Pinpoint the cell where the given text exists, returning its [x, y] midpoint coordinate. 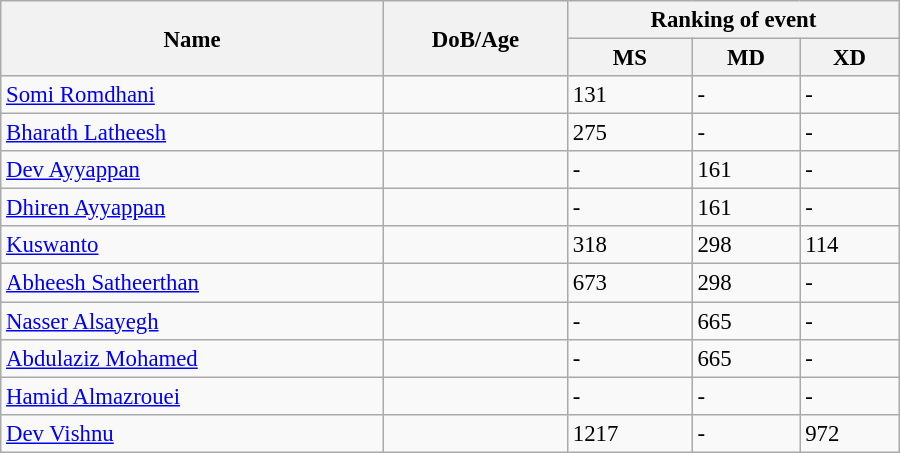
MD [746, 58]
972 [850, 433]
Bharath Latheesh [192, 133]
Somi Romdhani [192, 95]
XD [850, 58]
1217 [630, 433]
Hamid Almazrouei [192, 396]
MS [630, 58]
Dev Ayyappan [192, 170]
275 [630, 133]
Name [192, 38]
Ranking of event [734, 20]
Abheesh Satheerthan [192, 283]
Abdulaziz Mohamed [192, 358]
Dhiren Ayyappan [192, 208]
673 [630, 283]
DoB/Age [475, 38]
114 [850, 245]
131 [630, 95]
Nasser Alsayegh [192, 321]
318 [630, 245]
Dev Vishnu [192, 433]
Kuswanto [192, 245]
